Extract the [X, Y] coordinate from the center of the cell holding the provided text.  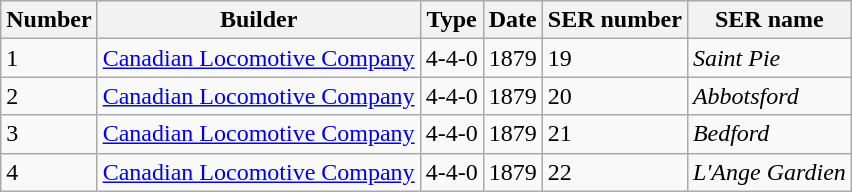
3 [49, 134]
Bedford [769, 134]
1 [49, 58]
SER name [769, 20]
L'Ange Gardien [769, 172]
20 [614, 96]
Type [452, 20]
Saint Pie [769, 58]
SER number [614, 20]
21 [614, 134]
Date [512, 20]
Number [49, 20]
4 [49, 172]
22 [614, 172]
Abbotsford [769, 96]
19 [614, 58]
Builder [258, 20]
2 [49, 96]
